From the cell containing the given text, extract its center point as [x, y] coordinate. 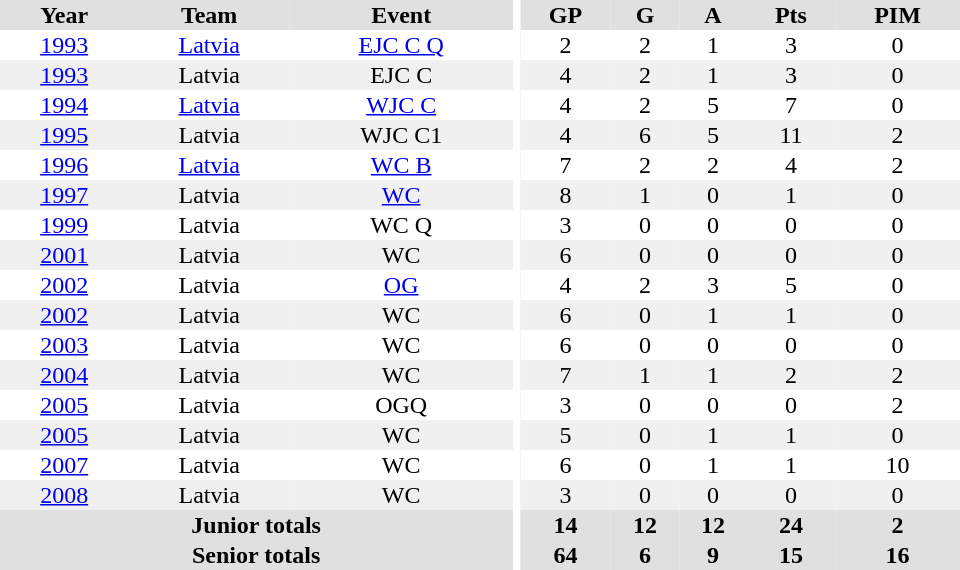
GP [566, 15]
14 [566, 525]
2007 [64, 465]
2008 [64, 495]
OGQ [401, 405]
24 [791, 525]
10 [898, 465]
WJC C1 [401, 135]
EJC C [401, 75]
PIM [898, 15]
2004 [64, 375]
1994 [64, 105]
11 [791, 135]
G [645, 15]
1995 [64, 135]
1997 [64, 195]
WC Q [401, 225]
Team [209, 15]
2001 [64, 255]
9 [713, 555]
1999 [64, 225]
8 [566, 195]
WJC C [401, 105]
2003 [64, 345]
Pts [791, 15]
Event [401, 15]
1996 [64, 165]
15 [791, 555]
Junior totals [256, 525]
OG [401, 285]
A [713, 15]
Senior totals [256, 555]
Year [64, 15]
64 [566, 555]
WC B [401, 165]
EJC C Q [401, 45]
16 [898, 555]
